From the cell containing the given text, extract its center point as [X, Y] coordinate. 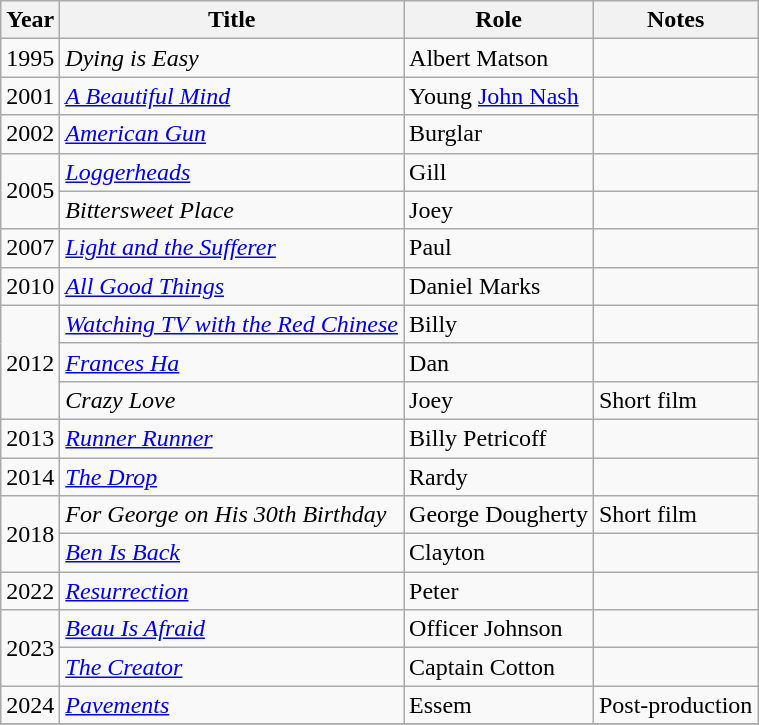
Resurrection [232, 591]
Peter [499, 591]
Bittersweet Place [232, 210]
2023 [30, 648]
Paul [499, 248]
Dying is Easy [232, 58]
Clayton [499, 553]
Officer Johnson [499, 629]
Crazy Love [232, 400]
2007 [30, 248]
The Drop [232, 477]
Rardy [499, 477]
2022 [30, 591]
A Beautiful Mind [232, 96]
2001 [30, 96]
Year [30, 20]
2002 [30, 134]
Beau Is Afraid [232, 629]
2018 [30, 534]
American Gun [232, 134]
Daniel Marks [499, 286]
Captain Cotton [499, 667]
Notes [675, 20]
Ben Is Back [232, 553]
Light and the Sufferer [232, 248]
Gill [499, 172]
Billy [499, 324]
2014 [30, 477]
Pavements [232, 705]
Young John Nash [499, 96]
2012 [30, 362]
Frances Ha [232, 362]
Post-production [675, 705]
2005 [30, 191]
For George on His 30th Birthday [232, 515]
Runner Runner [232, 438]
The Creator [232, 667]
Burglar [499, 134]
Loggerheads [232, 172]
2024 [30, 705]
Dan [499, 362]
2010 [30, 286]
Billy Petricoff [499, 438]
Watching TV with the Red Chinese [232, 324]
Albert Matson [499, 58]
Role [499, 20]
Essem [499, 705]
1995 [30, 58]
Title [232, 20]
George Dougherty [499, 515]
All Good Things [232, 286]
2013 [30, 438]
